Return (X, Y) of the center of cell containing provided text 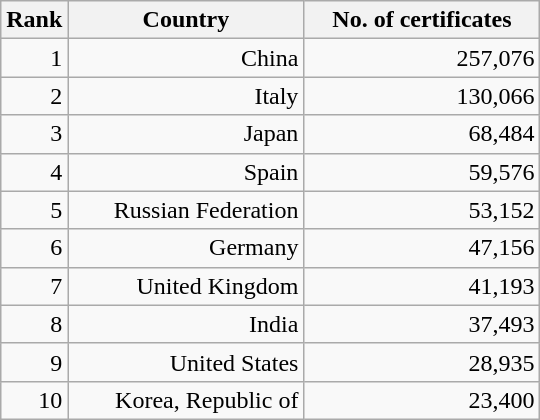
5 (34, 210)
10 (34, 400)
8 (34, 324)
23,400 (422, 400)
1 (34, 58)
53,152 (422, 210)
68,484 (422, 134)
4 (34, 172)
India (186, 324)
28,935 (422, 362)
Country (186, 20)
130,066 (422, 96)
3 (34, 134)
United States (186, 362)
257,076 (422, 58)
47,156 (422, 248)
41,193 (422, 286)
Russian Federation (186, 210)
Korea, Republic of (186, 400)
Italy (186, 96)
Japan (186, 134)
United Kingdom (186, 286)
6 (34, 248)
China (186, 58)
Germany (186, 248)
9 (34, 362)
Spain (186, 172)
No. of certificates (422, 20)
Rank (34, 20)
59,576 (422, 172)
2 (34, 96)
7 (34, 286)
37,493 (422, 324)
